For the text-containing cell, return its midpoint in [x, y] coordinate format. 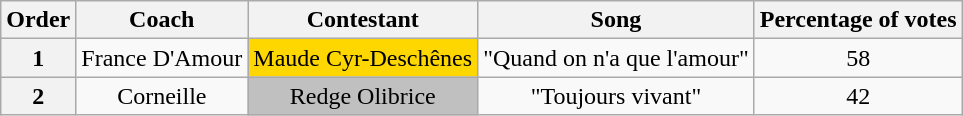
58 [858, 58]
Song [616, 20]
Percentage of votes [858, 20]
2 [38, 96]
1 [38, 58]
42 [858, 96]
Corneille [162, 96]
Contestant [363, 20]
"Quand on n'a que l'amour" [616, 58]
Order [38, 20]
"Toujours vivant" [616, 96]
France D'Amour [162, 58]
Coach [162, 20]
Maude Cyr-Deschênes [363, 58]
Redge Olibrice [363, 96]
